Provide the (X, Y) coordinate of the cell's center where the given text is located.  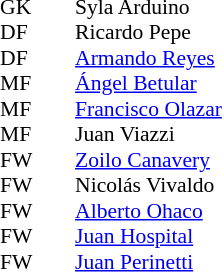
Alberto Ohaco (148, 211)
Juan Hospital (148, 237)
Armando Reyes (148, 58)
Nicolás Vivaldo (148, 185)
Francisco Olazar (148, 109)
Ricardo Pepe (148, 33)
Juan Viazzi (148, 135)
Ángel Betular (148, 83)
Zoilo Canavery (148, 160)
